Find where the given text appears and provide that cell's center as [X, Y] coordinate. 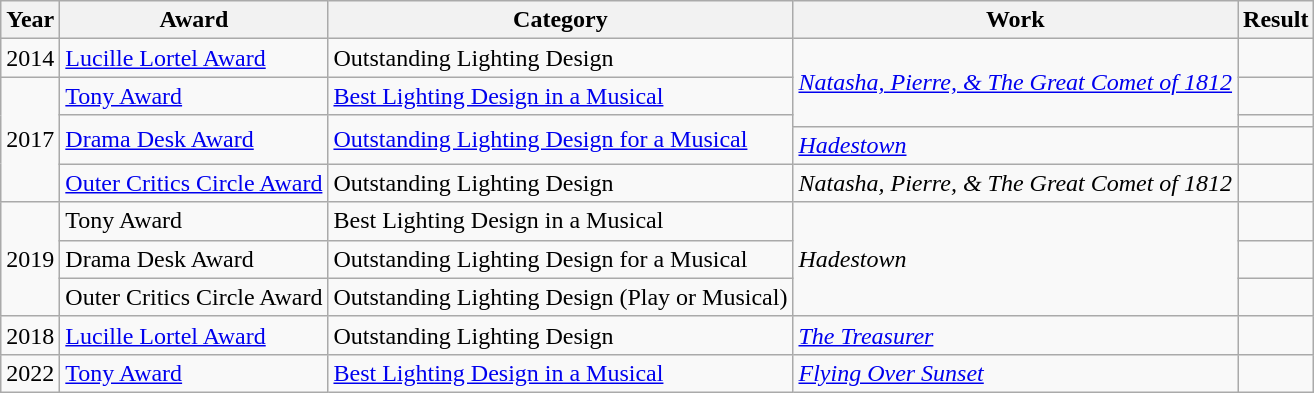
2022 [30, 373]
Work [1016, 20]
Flying Over Sunset [1016, 373]
2018 [30, 335]
Outstanding Lighting Design (Play or Musical) [560, 297]
Result [1276, 20]
2014 [30, 58]
2019 [30, 259]
Award [194, 20]
The Treasurer [1016, 335]
Category [560, 20]
2017 [30, 140]
Year [30, 20]
